Provide the (x, y) coordinate of the cell's center where the given text is located.  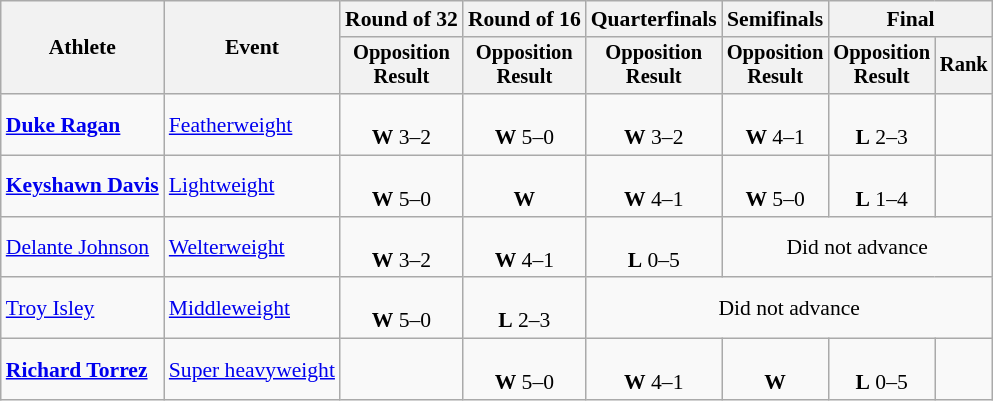
L 1–4 (882, 186)
Event (252, 48)
Round of 16 (524, 19)
Middleweight (252, 308)
Athlete (82, 48)
Featherweight (252, 124)
Rank (964, 66)
Round of 32 (402, 19)
Keyshawn Davis (82, 186)
Duke Ragan (82, 124)
Final (910, 19)
Lightweight (252, 186)
Welterweight (252, 248)
Richard Torrez (82, 370)
Semifinals (776, 19)
Quarterfinals (654, 19)
Delante Johnson (82, 248)
Troy Isley (82, 308)
Super heavyweight (252, 370)
